Capture the cell that displays the provided text and extract its [X, Y] central coordinate. 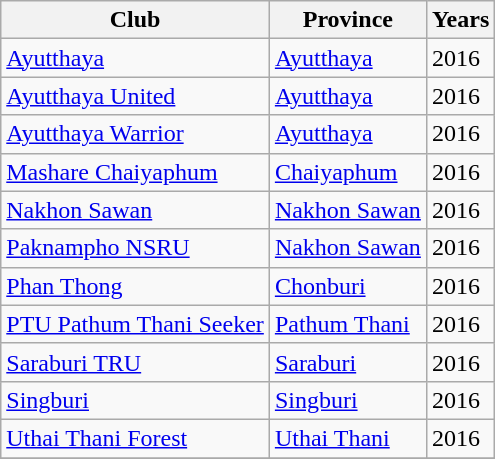
Uthai Thani [348, 438]
Mashare Chaiyaphum [136, 172]
Paknampho NSRU [136, 248]
Years [460, 20]
Ayutthaya Warrior [136, 134]
Uthai Thani Forest [136, 438]
Club [136, 20]
Saraburi TRU [136, 362]
Chaiyaphum [348, 172]
Saraburi [348, 362]
Ayutthaya United [136, 96]
Pathum Thani [348, 324]
Province [348, 20]
PTU Pathum Thani Seeker [136, 324]
Chonburi [348, 286]
Phan Thong [136, 286]
